Extract the [x, y] coordinate from the center of the cell holding the provided text.  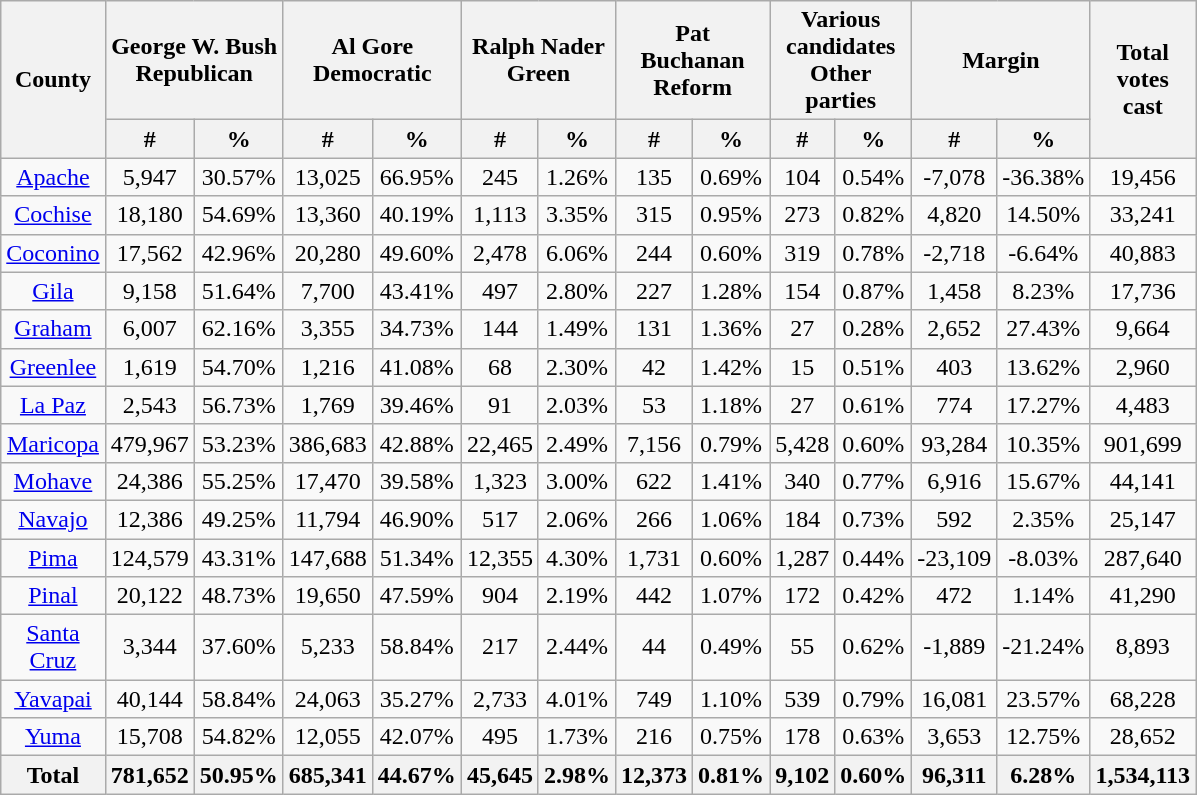
0.87% [874, 291]
6.28% [1044, 775]
40,883 [1143, 253]
1.41% [732, 481]
41.08% [416, 367]
Ralph NaderGreen [538, 60]
44,141 [1143, 481]
472 [954, 596]
0.81% [732, 775]
-36.38% [1044, 177]
17,562 [150, 253]
15 [802, 367]
2.80% [576, 291]
Total votes cast [1143, 80]
0.69% [732, 177]
9,158 [150, 291]
28,652 [1143, 737]
Yavapai [53, 699]
144 [500, 329]
22,465 [500, 443]
442 [654, 596]
4.01% [576, 699]
0.49% [732, 648]
287,640 [1143, 557]
0.78% [874, 253]
50.95% [238, 775]
42.07% [416, 737]
13,025 [328, 177]
91 [500, 405]
3,355 [328, 329]
46.90% [416, 519]
-7,078 [954, 177]
9,102 [802, 775]
2.35% [1044, 519]
0.82% [874, 215]
1,216 [328, 367]
30.57% [238, 177]
45,645 [500, 775]
315 [654, 215]
6.06% [576, 253]
51.34% [416, 557]
1,769 [328, 405]
216 [654, 737]
49.60% [416, 253]
16,081 [954, 699]
3,653 [954, 737]
1.18% [732, 405]
622 [654, 481]
15,708 [150, 737]
Pima [53, 557]
0.95% [732, 215]
2,543 [150, 405]
18,180 [150, 215]
20,280 [328, 253]
244 [654, 253]
54.82% [238, 737]
0.42% [874, 596]
Navajo [53, 519]
8,893 [1143, 648]
774 [954, 405]
53.23% [238, 443]
901,699 [1143, 443]
Various candidatesOther parties [841, 60]
Yuma [53, 737]
5,428 [802, 443]
12,373 [654, 775]
54.69% [238, 215]
42.88% [416, 443]
24,063 [328, 699]
42.96% [238, 253]
340 [802, 481]
0.77% [874, 481]
3.00% [576, 481]
217 [500, 648]
2.49% [576, 443]
0.62% [874, 648]
47.59% [416, 596]
147,688 [328, 557]
55 [802, 648]
1.42% [732, 367]
51.64% [238, 291]
41,290 [1143, 596]
124,579 [150, 557]
1,287 [802, 557]
749 [654, 699]
25,147 [1143, 519]
39.46% [416, 405]
9,664 [1143, 329]
0.28% [874, 329]
44.67% [416, 775]
495 [500, 737]
93,284 [954, 443]
386,683 [328, 443]
2.30% [576, 367]
40,144 [150, 699]
Apache [53, 177]
14.50% [1044, 215]
1.07% [732, 596]
34.73% [416, 329]
19,456 [1143, 177]
49.25% [238, 519]
48.73% [238, 596]
131 [654, 329]
33,241 [1143, 215]
497 [500, 291]
1.49% [576, 329]
42 [654, 367]
20,122 [150, 596]
La Paz [53, 405]
10.35% [1044, 443]
43.41% [416, 291]
1,534,113 [1143, 775]
13,360 [328, 215]
George W. BushRepublican [194, 60]
27.43% [1044, 329]
104 [802, 177]
68 [500, 367]
-6.64% [1044, 253]
-23,109 [954, 557]
Coconino [53, 253]
7,156 [654, 443]
37.60% [238, 648]
Margin [1001, 60]
2,733 [500, 699]
685,341 [328, 775]
403 [954, 367]
Graham [53, 329]
40.19% [416, 215]
0.73% [874, 519]
178 [802, 737]
62.16% [238, 329]
3,344 [150, 648]
Santa Cruz [53, 648]
1,458 [954, 291]
56.73% [238, 405]
0.44% [874, 557]
539 [802, 699]
0.54% [874, 177]
66.95% [416, 177]
154 [802, 291]
44 [654, 648]
23.57% [1044, 699]
781,652 [150, 775]
Maricopa [53, 443]
5,233 [328, 648]
17,470 [328, 481]
1.06% [732, 519]
12,055 [328, 737]
17,736 [1143, 291]
2,652 [954, 329]
172 [802, 596]
County [53, 80]
6,007 [150, 329]
227 [654, 291]
2.19% [576, 596]
904 [500, 596]
Greenlee [53, 367]
-8.03% [1044, 557]
1.26% [576, 177]
2.06% [576, 519]
19,650 [328, 596]
4,820 [954, 215]
6,916 [954, 481]
1.36% [732, 329]
Pinal [53, 596]
8.23% [1044, 291]
0.75% [732, 737]
12,386 [150, 519]
592 [954, 519]
1,323 [500, 481]
1.28% [732, 291]
2,478 [500, 253]
Cochise [53, 215]
1,731 [654, 557]
Total [53, 775]
39.58% [416, 481]
1.10% [732, 699]
3.35% [576, 215]
7,700 [328, 291]
Pat BuchananReform [693, 60]
273 [802, 215]
517 [500, 519]
319 [802, 253]
2.03% [576, 405]
-1,889 [954, 648]
15.67% [1044, 481]
1.14% [1044, 596]
68,228 [1143, 699]
0.63% [874, 737]
54.70% [238, 367]
24,386 [150, 481]
135 [654, 177]
-21.24% [1044, 648]
Al GoreDemocratic [372, 60]
5,947 [150, 177]
245 [500, 177]
Gila [53, 291]
11,794 [328, 519]
1,619 [150, 367]
Mohave [53, 481]
-2,718 [954, 253]
12,355 [500, 557]
479,967 [150, 443]
2,960 [1143, 367]
12.75% [1044, 737]
2.44% [576, 648]
266 [654, 519]
4,483 [1143, 405]
0.61% [874, 405]
53 [654, 405]
184 [802, 519]
1.73% [576, 737]
55.25% [238, 481]
96,311 [954, 775]
35.27% [416, 699]
4.30% [576, 557]
1,113 [500, 215]
17.27% [1044, 405]
43.31% [238, 557]
13.62% [1044, 367]
2.98% [576, 775]
0.51% [874, 367]
